For the text-containing cell, return its midpoint in [x, y] coordinate format. 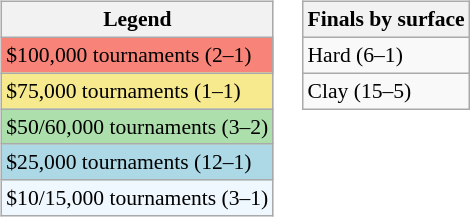
$100,000 tournaments (2–1) [137, 55]
Legend [137, 20]
$75,000 tournaments (1–1) [137, 91]
Finals by surface [386, 20]
Clay (15–5) [386, 91]
$25,000 tournaments (12–1) [137, 162]
$50/60,000 tournaments (3–2) [137, 127]
Hard (6–1) [386, 55]
$10/15,000 tournaments (3–1) [137, 198]
